Determine the (x, y) coordinate at the center of the cell enclosing the given text.  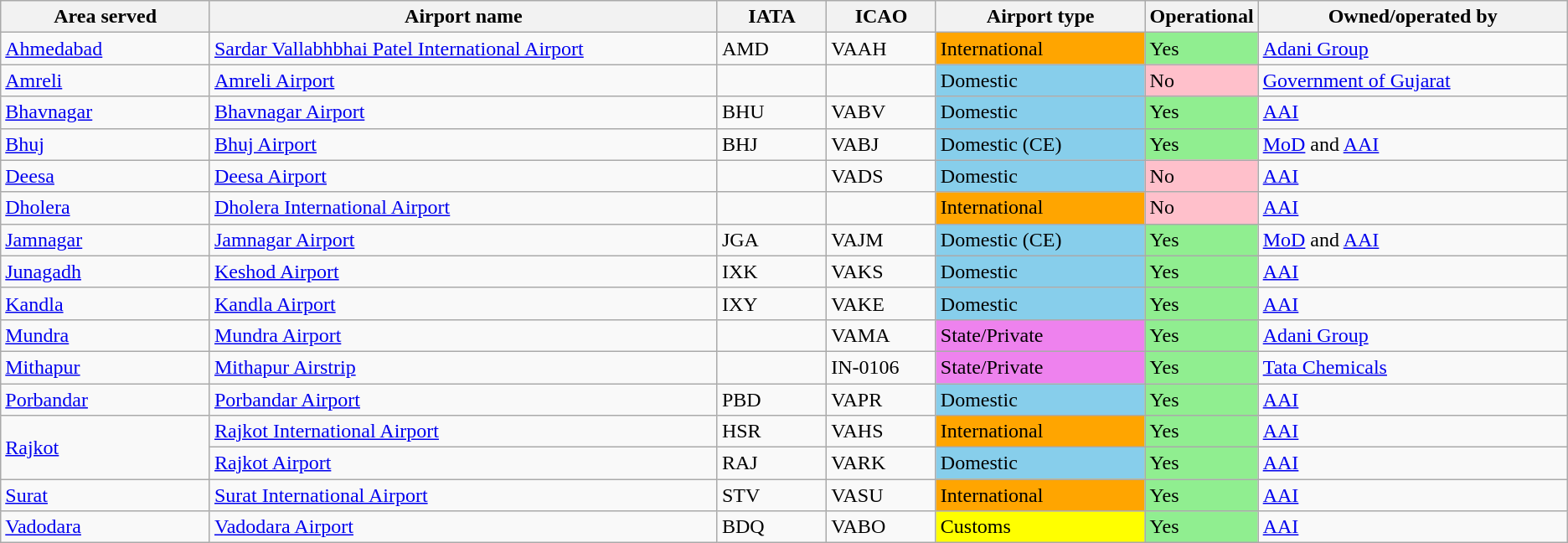
Bhavnagar Airport (463, 112)
Government of Gujarat (1412, 80)
Jamnagar (106, 240)
Area served (106, 17)
Bhuj (106, 144)
VARK (881, 463)
Deesa Airport (463, 176)
VAKS (881, 271)
JGA (771, 240)
BDQ (771, 527)
IATA (771, 17)
Rajkot International Airport (463, 432)
Bhavnagar (106, 112)
IXY (771, 303)
Porbandar (106, 400)
Vadodara (106, 527)
Owned/operated by (1412, 17)
VABV (881, 112)
Surat International Airport (463, 495)
VABJ (881, 144)
Airport name (463, 17)
Mundra (106, 335)
BHU (771, 112)
VAMA (881, 335)
Amreli (106, 80)
Kandla Airport (463, 303)
Vadodara Airport (463, 527)
Mithapur (106, 367)
Ahmedabad (106, 49)
Porbandar Airport (463, 400)
VADS (881, 176)
ICAO (881, 17)
STV (771, 495)
AMD (771, 49)
Mundra Airport (463, 335)
VAKE (881, 303)
Bhuj Airport (463, 144)
Operational (1201, 17)
PBD (771, 400)
Dholera International Airport (463, 208)
Airport type (1040, 17)
Amreli Airport (463, 80)
IN-0106 (881, 367)
VABO (881, 527)
HSR (771, 432)
Customs (1040, 527)
RAJ (771, 463)
VAHS (881, 432)
VAPR (881, 400)
Mithapur Airstrip (463, 367)
Deesa (106, 176)
Dholera (106, 208)
VAJM (881, 240)
IXK (771, 271)
Rajkot (106, 447)
Jamnagar Airport (463, 240)
Junagadh (106, 271)
Surat (106, 495)
BHJ (771, 144)
Rajkot Airport (463, 463)
Sardar Vallabhbhai Patel International Airport (463, 49)
VASU (881, 495)
Tata Chemicals (1412, 367)
Kandla (106, 303)
VAAH (881, 49)
Keshod Airport (463, 271)
